Extract the (x, y) coordinate from the center of the cell holding the provided text.  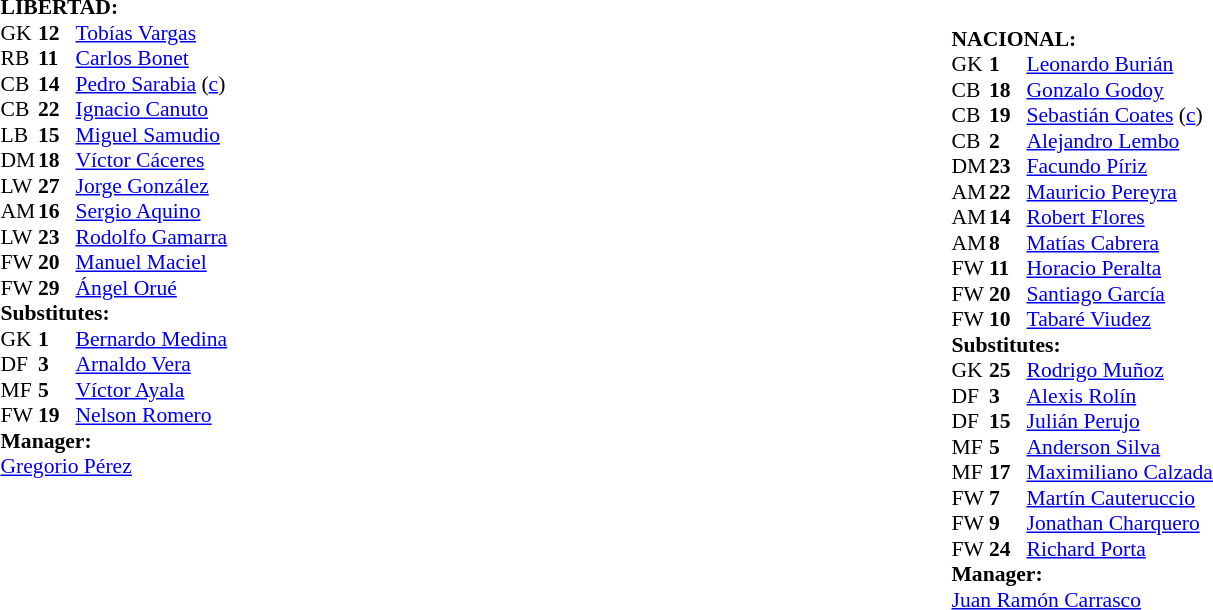
RB (19, 59)
9 (1008, 523)
16 (57, 211)
Pedro Sarabia (c) (152, 84)
25 (1008, 371)
2 (1008, 141)
Horacio Peralta (1119, 269)
Víctor Ayala (152, 390)
Alexis Rolín (1119, 396)
Martín Cauteruccio (1119, 498)
24 (1008, 549)
Mauricio Pereyra (1119, 192)
Nelson Romero (152, 415)
Bernardo Medina (152, 339)
29 (57, 288)
Santiago García (1119, 294)
Tabaré Viudez (1119, 319)
Leonardo Burián (1119, 65)
Matías Cabrera (1119, 243)
Richard Porta (1119, 549)
Ignacio Canuto (152, 109)
Sebastián Coates (c) (1119, 115)
Alejandro Lembo (1119, 141)
Rodrigo Muñoz (1119, 371)
27 (57, 186)
Maximiliano Calzada (1119, 473)
NACIONAL: (1082, 39)
Carlos Bonet (152, 59)
Anderson Silva (1119, 447)
Jonathan Charquero (1119, 523)
Arnaldo Vera (152, 365)
Jorge González (152, 186)
Víctor Cáceres (152, 161)
Gregorio Pérez (114, 467)
7 (1008, 498)
8 (1008, 243)
12 (57, 33)
Sergio Aquino (152, 211)
Facundo Píriz (1119, 167)
Rodolfo Gamarra (152, 237)
Manuel Maciel (152, 263)
17 (1008, 473)
Robert Flores (1119, 217)
Gonzalo Godoy (1119, 90)
Julián Perujo (1119, 421)
Ángel Orué (152, 288)
10 (1008, 319)
Miguel Samudio (152, 135)
Tobías Vargas (152, 33)
LB (19, 135)
